Identify which cell holds the provided text, then report its [x, y] central coordinate. 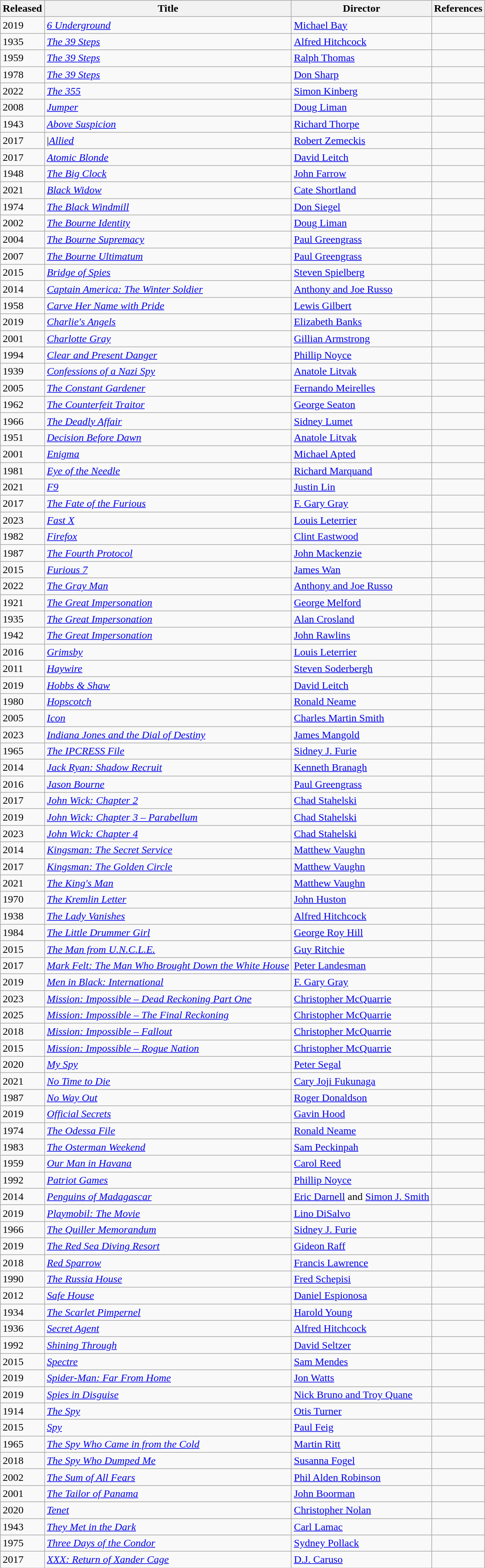
Nick Bruno and Troy Quane [362, 1395]
The Russia House [167, 1279]
John Wick: Chapter 4 [167, 834]
|Allied [167, 140]
1939 [23, 372]
The Quiller Memorandum [167, 1229]
Clear and Present Danger [167, 355]
The Fate of the Furious [167, 504]
Hopscotch [167, 701]
George Melford [362, 603]
1936 [23, 1329]
The Spy Who Came in from the Cold [167, 1444]
Lino DiSalvo [362, 1213]
Spy [167, 1428]
Christopher Nolan [362, 1510]
Alan Crosland [362, 619]
Charlotte Gray [167, 339]
Carl Lamac [362, 1526]
1962 [23, 404]
1983 [23, 1147]
Jack Ryan: Shadow Recruit [167, 768]
1994 [23, 355]
1938 [23, 916]
Spectre [167, 1362]
The Black Windmill [167, 207]
George Seaton [362, 404]
2025 [23, 1015]
The King's Man [167, 883]
Spider-Man: Far From Home [167, 1378]
John Rawlins [362, 636]
2004 [23, 240]
1990 [23, 1279]
Elizabeth Banks [362, 322]
Richard Marquand [362, 470]
Justin Lin [362, 487]
Confessions of a Nazi Spy [167, 372]
The Red Sea Diving Resort [167, 1246]
John Wick: Chapter 2 [167, 801]
Otis Turner [362, 1411]
The Scarlet Pimpernel [167, 1312]
The IPCRESS File [167, 751]
Gideon Raff [362, 1246]
Haywire [167, 668]
Safe House [167, 1296]
Fred Schepisi [362, 1279]
The Osterman Weekend [167, 1147]
The Little Drummer Girl [167, 932]
Gavin Hood [362, 1114]
Spies in Disguise [167, 1395]
Grimsby [167, 652]
No Time to Die [167, 1081]
Ralph Thomas [362, 58]
Eye of the Needle [167, 470]
John Mackenzie [362, 553]
1958 [23, 306]
1942 [23, 636]
Steven Spielberg [362, 273]
John Boorman [362, 1493]
Atomic Blonde [167, 157]
Paul Feig [362, 1428]
The Spy [167, 1411]
Simon Kinberg [362, 91]
The Sum of All Fears [167, 1477]
Playmobil: The Movie [167, 1213]
Tenet [167, 1510]
Sam Peckinpah [362, 1147]
Mission: Impossible – The Final Reckoning [167, 1015]
Mark Felt: The Man Who Brought Down the White House [167, 965]
Mission: Impossible – Dead Reckoning Part One [167, 998]
Bridge of Spies [167, 273]
Fast X [167, 520]
John Huston [362, 900]
Icon [167, 718]
Steven Soderbergh [362, 668]
Robert Zemeckis [362, 140]
Peter Landesman [362, 965]
Shining Through [167, 1345]
The 355 [167, 91]
Michael Bay [362, 25]
James Wan [362, 570]
1970 [23, 900]
The Lady Vanishes [167, 916]
Firefox [167, 537]
Cary Joji Fukunaga [362, 1081]
The Bourne Supremacy [167, 240]
The Tailor of Panama [167, 1493]
Released [23, 9]
Lewis Gilbert [362, 306]
James Mangold [362, 735]
1921 [23, 603]
Kingsman: The Golden Circle [167, 867]
David Seltzer [362, 1345]
2012 [23, 1296]
2008 [23, 108]
1948 [23, 173]
Kingsman: The Secret Service [167, 850]
John Wick: Chapter 3 – Parabellum [167, 817]
Roger Donaldson [362, 1098]
Secret Agent [167, 1329]
Michael Apted [362, 454]
D.J. Caruso [362, 1560]
Gillian Armstrong [362, 339]
Charles Martin Smith [362, 718]
Harold Young [362, 1312]
Black Widow [167, 190]
Eric Darnell and Simon J. Smith [362, 1196]
6 Underground [167, 25]
Susanna Fogel [362, 1460]
John Farrow [362, 173]
Don Sharp [362, 75]
Director [362, 9]
My Spy [167, 1065]
The Deadly Affair [167, 421]
Men in Black: International [167, 982]
Hobbs & Shaw [167, 685]
Fernando Meirelles [362, 388]
Richard Thorpe [362, 124]
Sidney Lumet [362, 421]
Furious 7 [167, 570]
The Bourne Ultimatum [167, 256]
Cate Shortland [362, 190]
Title [167, 9]
1951 [23, 437]
2007 [23, 256]
1978 [23, 75]
XXX: Return of Xander Cage [167, 1560]
Decision Before Dawn [167, 437]
The Fourth Protocol [167, 553]
The Spy Who Dumped Me [167, 1460]
Peter Segal [362, 1065]
Indiana Jones and the Dial of Destiny [167, 735]
1914 [23, 1411]
The Bourne Identity [167, 223]
References [458, 9]
1934 [23, 1312]
Official Secrets [167, 1114]
Mission: Impossible – Fallout [167, 1032]
Our Man in Havana [167, 1164]
1984 [23, 932]
Captain America: The Winter Soldier [167, 289]
Jason Bourne [167, 784]
Guy Ritchie [362, 949]
Three Days of the Condor [167, 1543]
Jon Watts [362, 1378]
Charlie's Angels [167, 322]
2011 [23, 668]
The Man from U.N.C.L.E. [167, 949]
1975 [23, 1543]
Carol Reed [362, 1164]
Patriot Games [167, 1180]
They Met in the Dark [167, 1526]
The Kremlin Letter [167, 900]
Kenneth Branagh [362, 768]
1981 [23, 470]
Above Suspicion [167, 124]
Jumper [167, 108]
The Counterfeit Traitor [167, 404]
Francis Lawrence [362, 1263]
Enigma [167, 454]
1982 [23, 537]
F9 [167, 487]
No Way Out [167, 1098]
Mission: Impossible – Rogue Nation [167, 1048]
Sydney Pollack [362, 1543]
George Roy Hill [362, 932]
Penguins of Madagascar [167, 1196]
Martin Ritt [362, 1444]
The Constant Gardener [167, 388]
The Big Clock [167, 173]
Clint Eastwood [362, 537]
The Odessa File [167, 1131]
Sam Mendes [362, 1362]
Don Siegel [362, 207]
The Gray Man [167, 586]
Daniel Espionosa [362, 1296]
Carve Her Name with Pride [167, 306]
Phil Alden Robinson [362, 1477]
Red Sparrow [167, 1263]
1980 [23, 701]
